Output the [X, Y] coordinate of the center of the cell containing the given text.  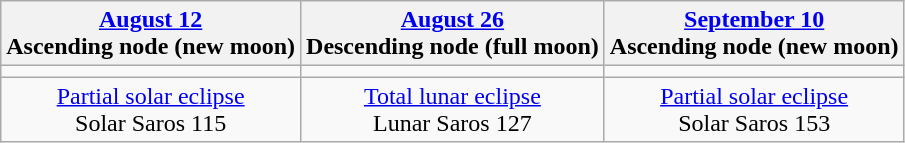
September 10Ascending node (new moon) [754, 34]
August 26Descending node (full moon) [453, 34]
Total lunar eclipseLunar Saros 127 [453, 110]
August 12Ascending node (new moon) [151, 34]
Partial solar eclipseSolar Saros 153 [754, 110]
Partial solar eclipseSolar Saros 115 [151, 110]
